Extract the (x, y) coordinate from the center of the cell holding the provided text.  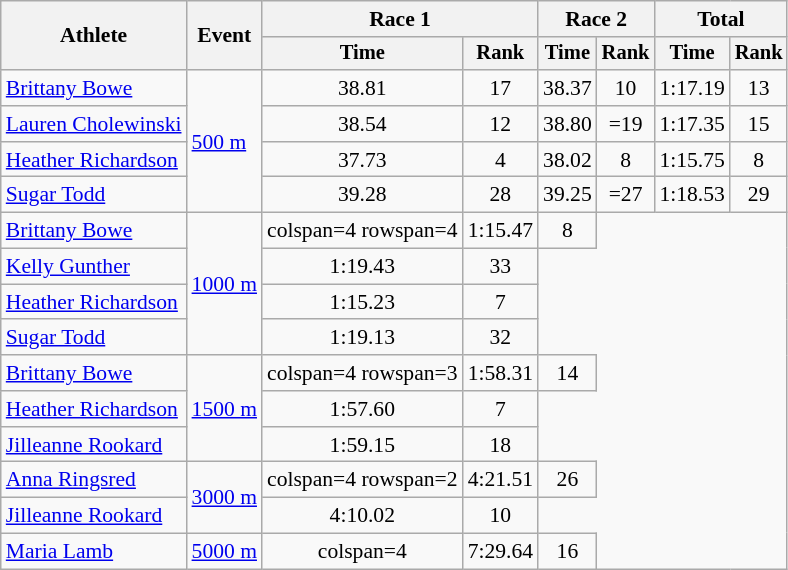
1000 m (224, 284)
Race 1 (400, 19)
colspan=4 rowspan=3 (362, 373)
18 (500, 445)
1:58.31 (500, 373)
12 (500, 124)
colspan=4 rowspan=2 (362, 480)
4 (500, 160)
32 (500, 338)
26 (568, 480)
Kelly Gunther (94, 267)
1:15.23 (362, 302)
7:29.64 (500, 552)
38.54 (362, 124)
4:10.02 (362, 516)
Race 2 (596, 19)
Anna Ringsred (94, 480)
Lauren Cholewinski (94, 124)
38.81 (362, 88)
Total (720, 19)
5000 m (224, 552)
38.02 (568, 160)
37.73 (362, 160)
1:18.53 (692, 195)
39.28 (362, 195)
4:21.51 (500, 480)
=19 (626, 124)
colspan=4 (362, 552)
1:17.35 (692, 124)
1:19.43 (362, 267)
Event (224, 36)
Athlete (94, 36)
29 (759, 195)
16 (568, 552)
39.25 (568, 195)
colspan=4 rowspan=4 (362, 231)
38.80 (568, 124)
1:15.47 (500, 231)
3000 m (224, 498)
1:59.15 (362, 445)
Maria Lamb (94, 552)
15 (759, 124)
1:17.19 (692, 88)
1:15.75 (692, 160)
38.37 (568, 88)
33 (500, 267)
500 m (224, 141)
17 (500, 88)
13 (759, 88)
1:57.60 (362, 409)
=27 (626, 195)
14 (568, 373)
1:19.13 (362, 338)
1500 m (224, 408)
28 (500, 195)
